Output the (x, y) coordinate of the center of the cell containing the given text.  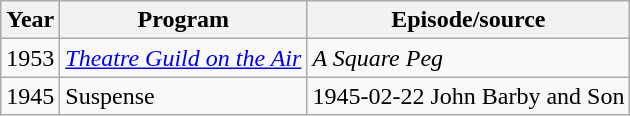
Episode/source (468, 20)
Suspense (184, 96)
1945 (30, 96)
Program (184, 20)
A Square Peg (468, 58)
Year (30, 20)
Theatre Guild on the Air (184, 58)
1945-02-22 John Barby and Son (468, 96)
1953 (30, 58)
